For the text-containing cell, return its midpoint in [x, y] coordinate format. 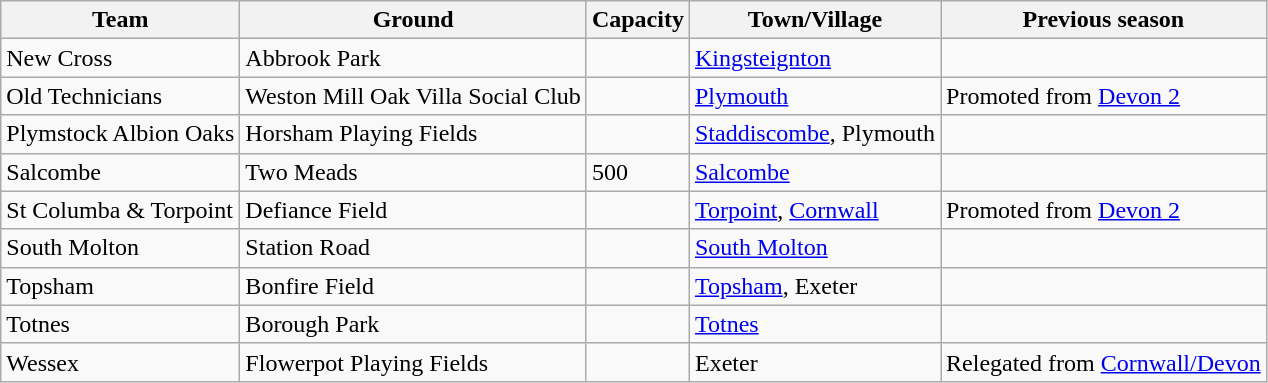
Weston Mill Oak Villa Social Club [414, 96]
Team [120, 20]
Staddiscombe, Plymouth [814, 134]
Topsham, Exeter [814, 286]
Exeter [814, 362]
Topsham [120, 286]
Defiance Field [414, 210]
Bonfire Field [414, 286]
Capacity [638, 20]
Flowerpot Playing Fields [414, 362]
Previous season [1104, 20]
Old Technicians [120, 96]
Abbrook Park [414, 58]
Ground [414, 20]
Relegated from Cornwall/Devon [1104, 362]
Wessex [120, 362]
Town/Village [814, 20]
Plymouth [814, 96]
Plymstock Albion Oaks [120, 134]
Station Road [414, 248]
Horsham Playing Fields [414, 134]
St Columba & Torpoint [120, 210]
Two Meads [414, 172]
Torpoint, Cornwall [814, 210]
New Cross [120, 58]
500 [638, 172]
Borough Park [414, 324]
Kingsteignton [814, 58]
